For the text-containing cell, return its midpoint in (x, y) coordinate format. 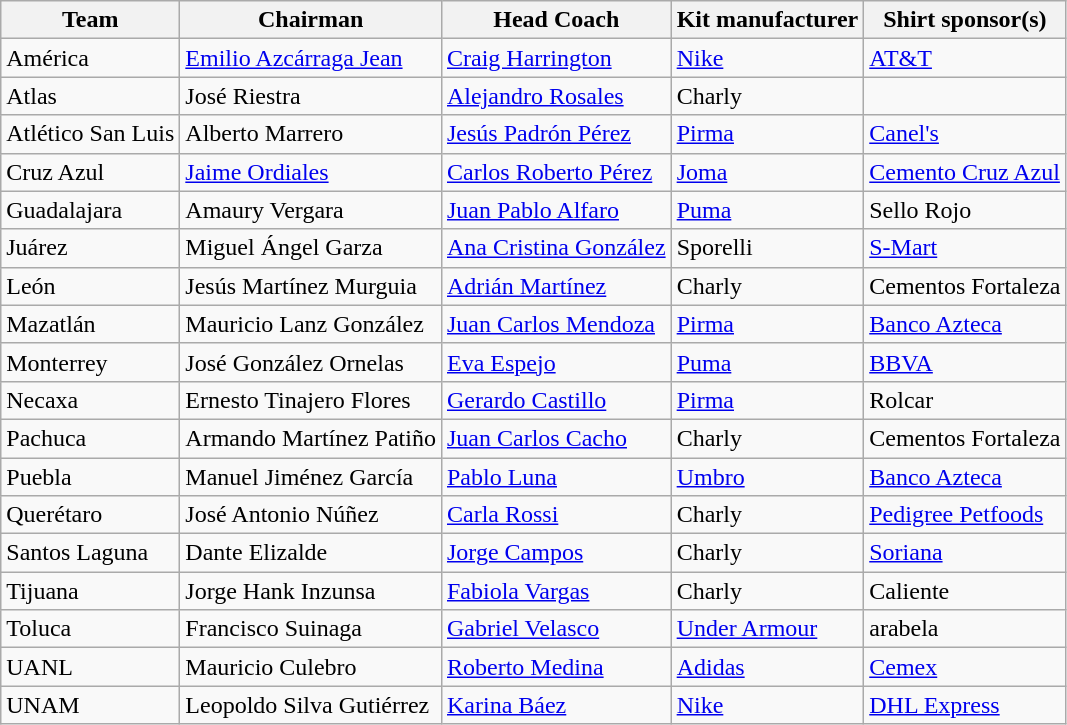
Soriana (965, 553)
Guadalajara (90, 210)
Juan Carlos Mendoza (556, 324)
Juárez (90, 248)
Dante Elizalde (311, 553)
arabela (965, 629)
Alberto Marrero (311, 134)
Alejandro Rosales (556, 96)
Craig Harrington (556, 58)
Adrián Martínez (556, 286)
DHL Express (965, 705)
Carlos Roberto Pérez (556, 172)
Francisco Suinaga (311, 629)
Jaime Ordiales (311, 172)
Kit manufacturer (768, 20)
Fabiola Vargas (556, 591)
Adidas (768, 667)
BBVA (965, 362)
Mauricio Culebro (311, 667)
AT&T (965, 58)
Sello Rojo (965, 210)
Gabriel Velasco (556, 629)
Jorge Campos (556, 553)
Ernesto Tinajero Flores (311, 400)
Ana Cristina González (556, 248)
Jorge Hank Inzunsa (311, 591)
UANL (90, 667)
Armando Martínez Patiño (311, 438)
Juan Carlos Cacho (556, 438)
UNAM (90, 705)
Jesús Martínez Murguia (311, 286)
José González Ornelas (311, 362)
Monterrey (90, 362)
Cruz Azul (90, 172)
León (90, 286)
Gerardo Castillo (556, 400)
Karina Báez (556, 705)
Under Armour (768, 629)
Pachuca (90, 438)
José Riestra (311, 96)
Cemex (965, 667)
Necaxa (90, 400)
Querétaro (90, 515)
Mauricio Lanz González (311, 324)
Caliente (965, 591)
Tijuana (90, 591)
Emilio Azcárraga Jean (311, 58)
Santos Laguna (90, 553)
Chairman (311, 20)
Manuel Jiménez García (311, 477)
Eva Espejo (556, 362)
Umbro (768, 477)
Team (90, 20)
Pedigree Petfoods (965, 515)
Joma (768, 172)
Sporelli (768, 248)
Miguel Ángel Garza (311, 248)
Atlas (90, 96)
Rolcar (965, 400)
Head Coach (556, 20)
Pablo Luna (556, 477)
Leopoldo Silva Gutiérrez (311, 705)
Shirt sponsor(s) (965, 20)
Amaury Vergara (311, 210)
Toluca (90, 629)
Canel's (965, 134)
Jesús Padrón Pérez (556, 134)
Roberto Medina (556, 667)
Mazatlán (90, 324)
S-Mart (965, 248)
Puebla (90, 477)
José Antonio Núñez (311, 515)
Atlético San Luis (90, 134)
Juan Pablo Alfaro (556, 210)
Cemento Cruz Azul (965, 172)
América (90, 58)
Carla Rossi (556, 515)
